Scan for the cell matching the given text and deliver its (X, Y) coordinate at center. 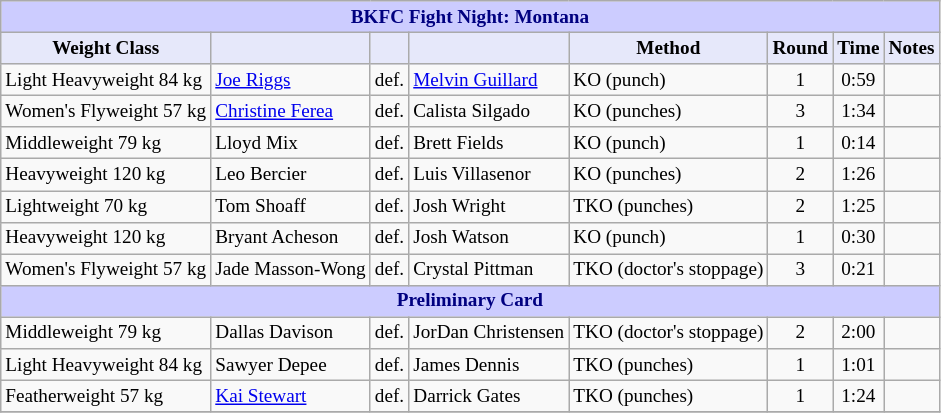
Tom Shoaff (291, 206)
1:34 (858, 111)
1:01 (858, 365)
BKFC Fight Night: Montana (470, 17)
Joe Riggs (291, 80)
0:30 (858, 238)
2:00 (858, 333)
0:21 (858, 270)
Bryant Acheson (291, 238)
0:59 (858, 80)
Melvin Guillard (489, 80)
Lloyd Mix (291, 143)
Weight Class (106, 48)
Kai Stewart (291, 396)
JorDan Christensen (489, 333)
Christine Ferea (291, 111)
Crystal Pittman (489, 270)
Sawyer Depee (291, 365)
Jade Masson-Wong (291, 270)
Josh Wright (489, 206)
Preliminary Card (470, 301)
Round (800, 48)
1:24 (858, 396)
Notes (912, 48)
Leo Bercier (291, 175)
1:25 (858, 206)
Calista Silgado (489, 111)
1:26 (858, 175)
James Dennis (489, 365)
Darrick Gates (489, 396)
0:14 (858, 143)
Lightweight 70 kg (106, 206)
Featherweight 57 kg (106, 396)
Method (668, 48)
Time (858, 48)
Luis Villasenor (489, 175)
Brett Fields (489, 143)
Josh Watson (489, 238)
Dallas Davison (291, 333)
